Extract the (X, Y) coordinate from the center of the cell holding the provided text.  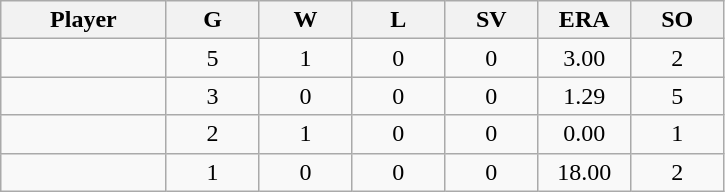
Player (84, 20)
3.00 (584, 58)
SV (492, 20)
3 (212, 96)
W (306, 20)
18.00 (584, 172)
G (212, 20)
ERA (584, 20)
1.29 (584, 96)
L (398, 20)
SO (678, 20)
0.00 (584, 134)
